Return the [x, y] coordinate for the center point of the cell that contains the specified text.  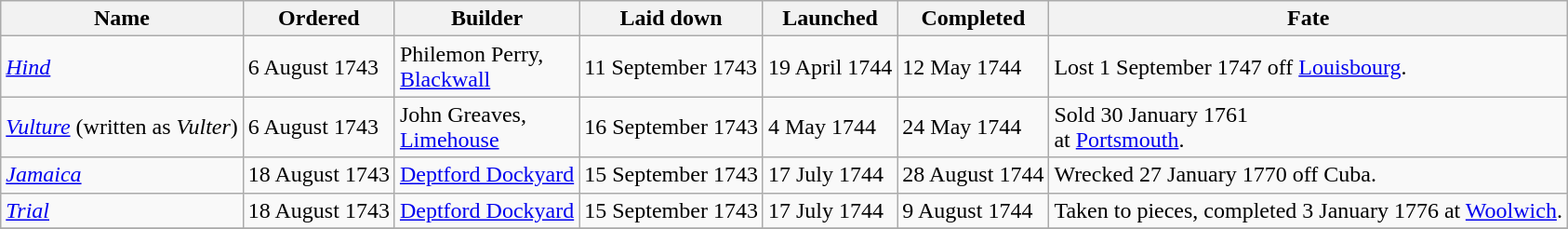
28 August 1744 [973, 175]
9 August 1744 [973, 210]
11 September 1743 [671, 67]
Sold 30 January 1761 at Portsmouth. [1309, 127]
Ordered [318, 19]
4 May 1744 [830, 127]
Vulture (written as Vulter) [123, 127]
24 May 1744 [973, 127]
Fate [1309, 19]
Philemon Perry,Blackwall [486, 67]
Lost 1 September 1747 off Louisbourg. [1309, 67]
Name [123, 19]
Taken to pieces, completed 3 January 1776 at Woolwich. [1309, 210]
Jamaica [123, 175]
Launched [830, 19]
Wrecked 27 January 1770 off Cuba. [1309, 175]
Builder [486, 19]
16 September 1743 [671, 127]
Laid down [671, 19]
12 May 1744 [973, 67]
19 April 1744 [830, 67]
Trial [123, 210]
Hind [123, 67]
John Greaves,Limehouse [486, 127]
Completed [973, 19]
